Search for the cell housing the specified text and yield its [X, Y] center coordinate. 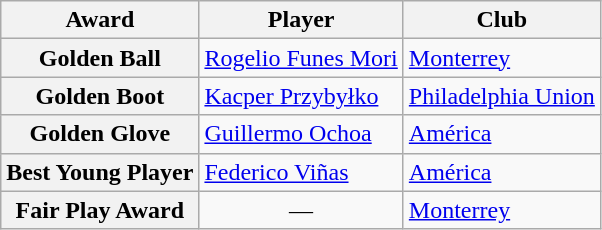
Award [100, 20]
Best Young Player [100, 172]
Federico Viñas [301, 172]
Club [502, 20]
Fair Play Award [100, 210]
Golden Glove [100, 134]
Golden Boot [100, 96]
Guillermo Ochoa [301, 134]
Rogelio Funes Mori [301, 58]
Player [301, 20]
Kacper Przybyłko [301, 96]
— [301, 210]
Philadelphia Union [502, 96]
Golden Ball [100, 58]
